Locate the cell with the specified text and output its [X, Y] center coordinate. 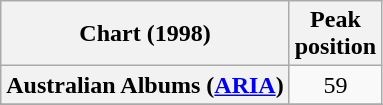
Peakposition [335, 34]
Australian Albums (ARIA) [145, 85]
59 [335, 85]
Chart (1998) [145, 34]
